Scan for the cell matching the given text and deliver its (X, Y) coordinate at center. 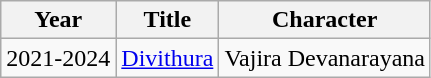
Vajira Devanarayana (325, 58)
Character (325, 20)
Title (168, 20)
Year (58, 20)
2021-2024 (58, 58)
Divithura (168, 58)
